Return (x, y) of the center of cell containing provided text 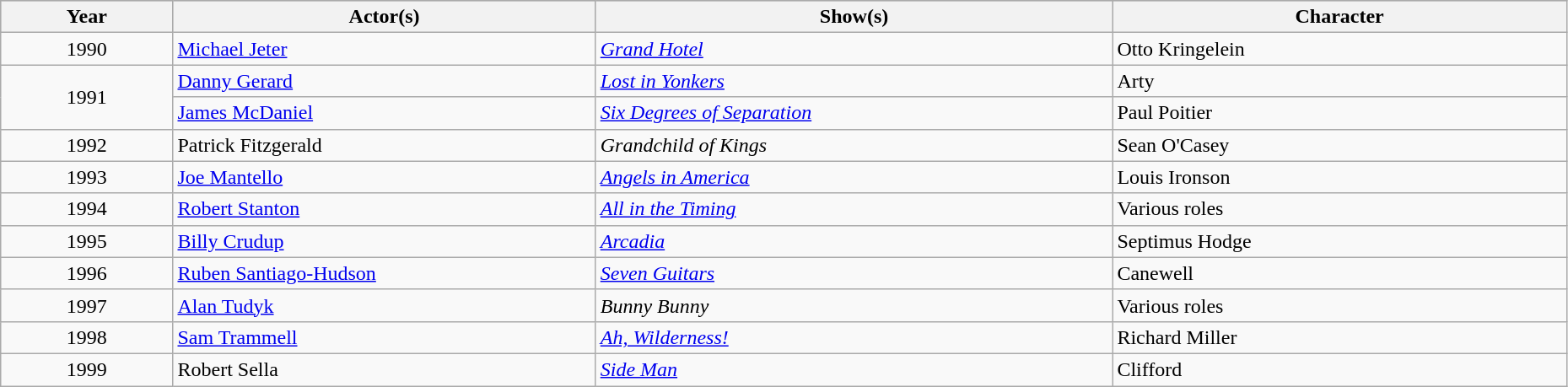
Canewell (1339, 273)
Grandchild of Kings (854, 145)
1992 (87, 145)
Clifford (1339, 369)
Angels in America (854, 177)
1994 (87, 209)
Otto Kringelein (1339, 49)
Show(s) (854, 17)
Arcadia (854, 241)
Ruben Santiago-Hudson (385, 273)
All in the Timing (854, 209)
1995 (87, 241)
Year (87, 17)
Actor(s) (385, 17)
1991 (87, 97)
Richard Miller (1339, 337)
Side Man (854, 369)
Michael Jeter (385, 49)
Seven Guitars (854, 273)
Lost in Yonkers (854, 81)
James McDaniel (385, 113)
1996 (87, 273)
Robert Stanton (385, 209)
Sam Trammell (385, 337)
Ah, Wilderness! (854, 337)
Robert Sella (385, 369)
Arty (1339, 81)
Character (1339, 17)
Joe Mantello (385, 177)
Billy Crudup (385, 241)
1999 (87, 369)
Alan Tudyk (385, 305)
1993 (87, 177)
Sean O'Casey (1339, 145)
1997 (87, 305)
Bunny Bunny (854, 305)
Louis Ironson (1339, 177)
Septimus Hodge (1339, 241)
1998 (87, 337)
1990 (87, 49)
Grand Hotel (854, 49)
Six Degrees of Separation (854, 113)
Paul Poitier (1339, 113)
Patrick Fitzgerald (385, 145)
Danny Gerard (385, 81)
